Extract the [x, y] coordinate from the center of the cell holding the provided text.  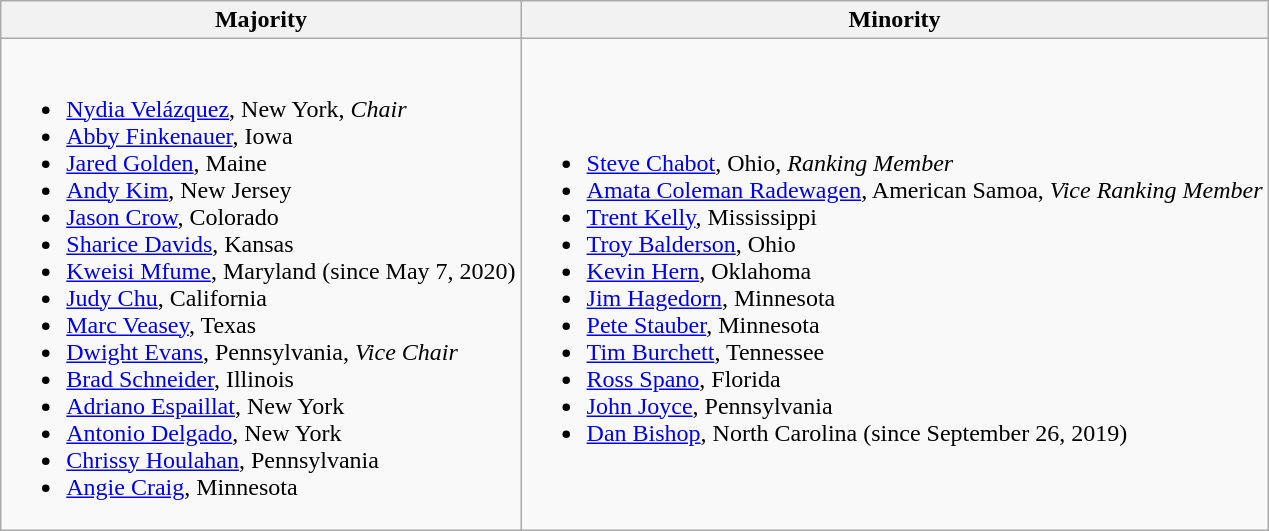
Majority [261, 20]
Minority [894, 20]
